From the cell containing the given text, extract its center point as [X, Y] coordinate. 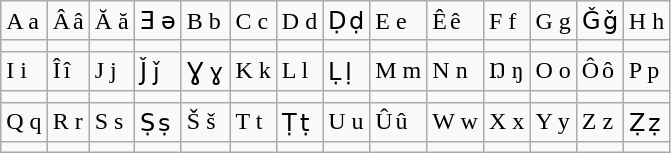
U u [346, 122]
Ṭ ṭ [299, 122]
M m [398, 71]
H h [646, 21]
S s [112, 122]
Û û [398, 122]
Ǧ ǧ [600, 21]
L l [299, 71]
Ḷ ḷ [346, 71]
K k [253, 71]
P p [646, 71]
Î î [68, 71]
J j [112, 71]
Ɣ ɣ [206, 71]
A a [24, 21]
O o [553, 71]
T t [253, 122]
Q q [24, 122]
C c [253, 21]
G g [553, 21]
N n [456, 71]
W w [456, 122]
X x [506, 122]
Ŋ ŋ [506, 71]
Ê ê [456, 21]
F f [506, 21]
B b [206, 21]
Ḍ ḍ [346, 21]
Ă ă [112, 21]
J̌ ǰ [158, 71]
Š š [206, 122]
Y y [553, 122]
Â â [68, 21]
Ǝ ǝ [158, 21]
E e [398, 21]
Z z [600, 122]
D d [299, 21]
Ẓ ẓ [646, 122]
Ṣ ṣ [158, 122]
Ô ô [600, 71]
R r [68, 122]
I i [24, 71]
